Search for the cell housing the specified text and yield its (X, Y) center coordinate. 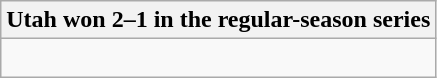
Utah won 2–1 in the regular-season series (218, 20)
